Scan for the cell matching the given text and deliver its [X, Y] coordinate at center. 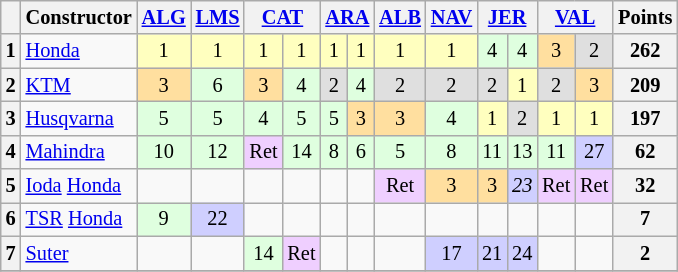
209 [645, 85]
13 [522, 152]
22 [218, 219]
Points [645, 17]
Mahindra [79, 152]
197 [645, 118]
262 [645, 51]
24 [522, 253]
TSR Honda [79, 219]
ALG [164, 17]
27 [594, 152]
21 [492, 253]
17 [452, 253]
12 [218, 152]
ARA [347, 17]
CAT [282, 17]
Suter [79, 253]
Constructor [79, 17]
Ioda Honda [79, 186]
10 [164, 152]
Honda [79, 51]
ALB [400, 17]
JER [507, 17]
32 [645, 186]
9 [164, 219]
23 [522, 186]
VAL [575, 17]
KTM [79, 85]
Husqvarna [79, 118]
LMS [218, 17]
NAV [452, 17]
62 [645, 152]
